From the cell containing the given text, extract its center point as [X, Y] coordinate. 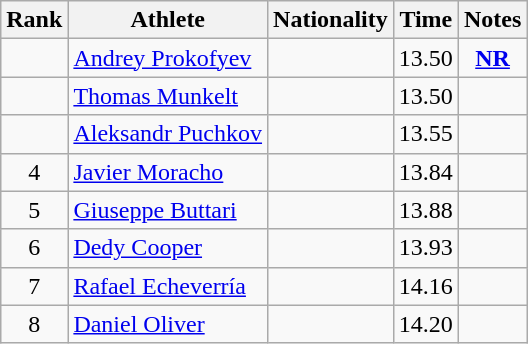
13.55 [426, 134]
Javier Moracho [168, 172]
13.84 [426, 172]
Giuseppe Buttari [168, 210]
13.88 [426, 210]
13.93 [426, 248]
Thomas Munkelt [168, 96]
Andrey Prokofyev [168, 58]
Daniel Oliver [168, 324]
Rank [34, 20]
14.16 [426, 286]
5 [34, 210]
Nationality [331, 20]
14.20 [426, 324]
8 [34, 324]
7 [34, 286]
Dedy Cooper [168, 248]
Athlete [168, 20]
NR [492, 58]
Notes [492, 20]
4 [34, 172]
Rafael Echeverría [168, 286]
6 [34, 248]
Aleksandr Puchkov [168, 134]
Time [426, 20]
